Identify which cell holds the provided text, then report its (x, y) central coordinate. 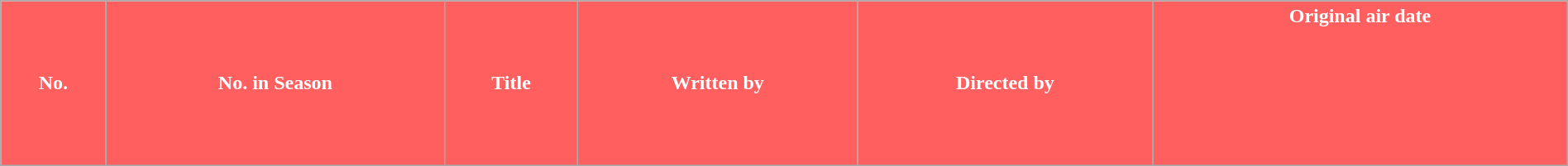
No. (53, 83)
Written by (718, 83)
No. in Season (275, 83)
Title (511, 83)
Directed by (1006, 83)
Original air date (1360, 83)
